Extract the (x, y) coordinate from the center of the cell holding the provided text.  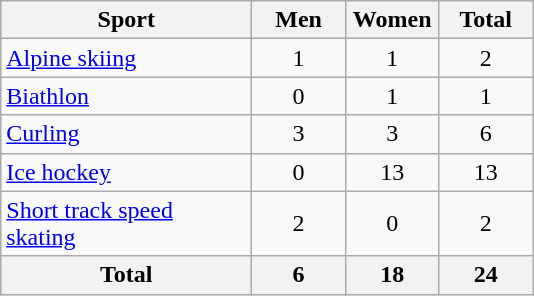
Men (299, 20)
24 (486, 275)
Women (392, 20)
Curling (126, 134)
Short track speed skating (126, 224)
Alpine skiing (126, 58)
Sport (126, 20)
18 (392, 275)
Ice hockey (126, 172)
Biathlon (126, 96)
